Pinpoint the cell where the given text exists, returning its [X, Y] midpoint coordinate. 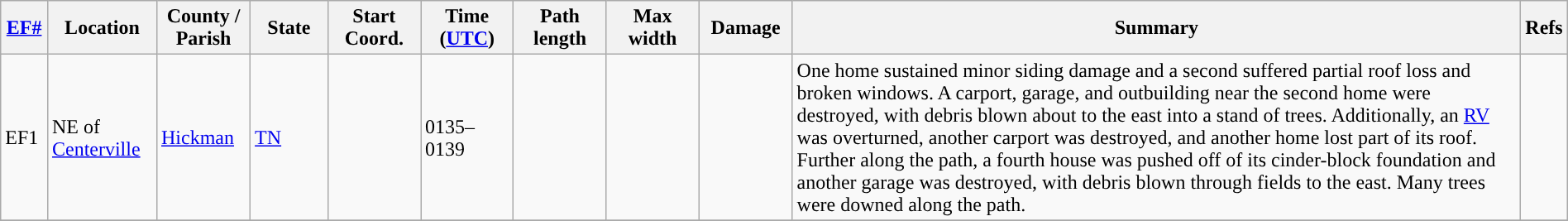
Start Coord. [374, 28]
Location [102, 28]
TN [289, 137]
State [289, 28]
County / Parish [203, 28]
Max width [653, 28]
Time (UTC) [467, 28]
0135–0139 [467, 137]
Refs [1545, 28]
NE of Centerville [102, 137]
Path length [560, 28]
EF# [25, 28]
EF1 [25, 137]
Damage [746, 28]
Summary [1156, 28]
Hickman [203, 137]
